From the cell containing the given text, extract its center point as [X, Y] coordinate. 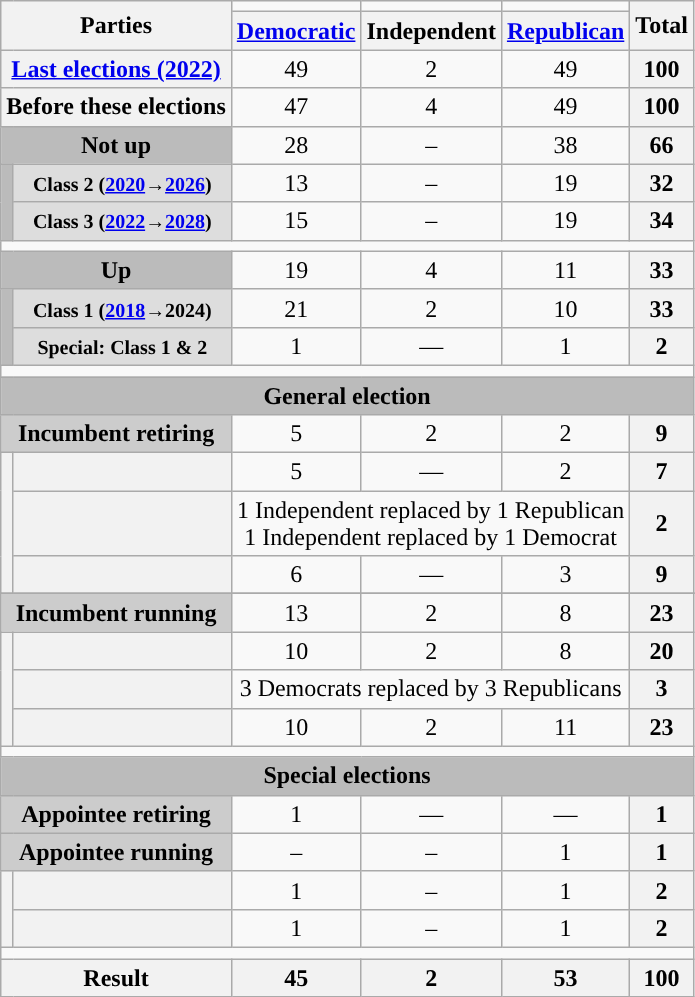
Special: Class 1 & 2 [122, 346]
3 Democrats replaced by 3 Republicans [430, 689]
6 [296, 575]
General election [348, 395]
53 [565, 977]
28 [296, 145]
Up [116, 270]
20 [662, 651]
Not up [116, 145]
Parties [116, 26]
Independent [431, 31]
Republican [565, 31]
66 [662, 145]
Appointee running [116, 852]
Appointee retiring [116, 814]
Result [116, 977]
45 [296, 977]
38 [565, 145]
Special elections [348, 776]
34 [662, 221]
Class 2 (2020→2026) [122, 183]
7 [662, 472]
21 [296, 308]
Incumbent retiring [116, 434]
1 Independent replaced by 1 Republican 1 Independent replaced by 1 Democrat [430, 524]
Class 3 (2022→2028) [122, 221]
Incumbent running [116, 613]
32 [662, 183]
47 [296, 107]
Before these elections [116, 107]
Democratic [296, 31]
15 [296, 221]
Total [662, 26]
Class 1 (2018→2024) [122, 308]
Last elections (2022) [116, 69]
